For the text-containing cell, return its midpoint in [x, y] coordinate format. 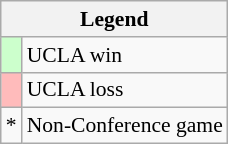
UCLA loss [125, 90]
* [12, 126]
Legend [114, 19]
UCLA win [125, 55]
Non-Conference game [125, 126]
